Output the (X, Y) coordinate of the center of the cell containing the given text.  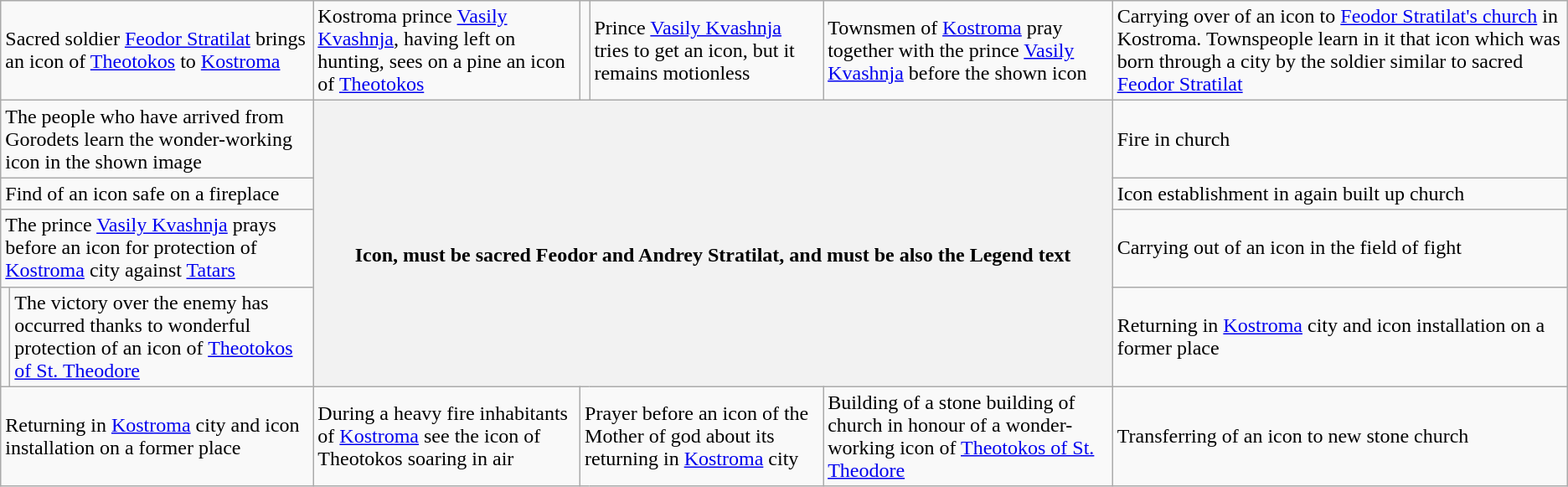
The prince Vasily Kvashnja prays before an icon for protection of Kostroma city against Tatars (157, 248)
Carrying out of an icon in the field of fight (1340, 248)
Prayer before an icon of the Mother of god about its returning in Kostroma city (702, 436)
The people who have arrived from Gorodets learn the wonder-working icon in the shown image (157, 139)
Prince Vasily Kvashnja tries to get an icon, but it remains motionless (707, 50)
Icon, must be sacred Feodor and Andrey Stratilat, and must be also the Legend text (713, 243)
Building of a stone building of church in honour of a wonder-working icon of Theotokos of St. Theodore (968, 436)
Townsmen of Kostroma pray together with the prince Vasily Kvashnja before the shown icon (968, 50)
Icon establishment in again built up church (1340, 194)
The victory over the enemy has occurred thanks to wonderful protection of an icon of Theotokos of St. Theodore (162, 337)
Kostroma prince Vasily Kvashnja, having left on hunting, sees on a pine an icon of Theotokos (447, 50)
Sacred soldier Feodor Stratilat brings an icon of Theotokos to Kostroma (157, 50)
During a heavy fire inhabitants of Kostroma see the icon of Theotokos soaring in air (447, 436)
Fire in church (1340, 139)
Transferring of an icon to new stone church (1340, 436)
Find of an icon safe on a fireplace (157, 194)
